Output the [X, Y] coordinate of the center of the cell containing the given text.  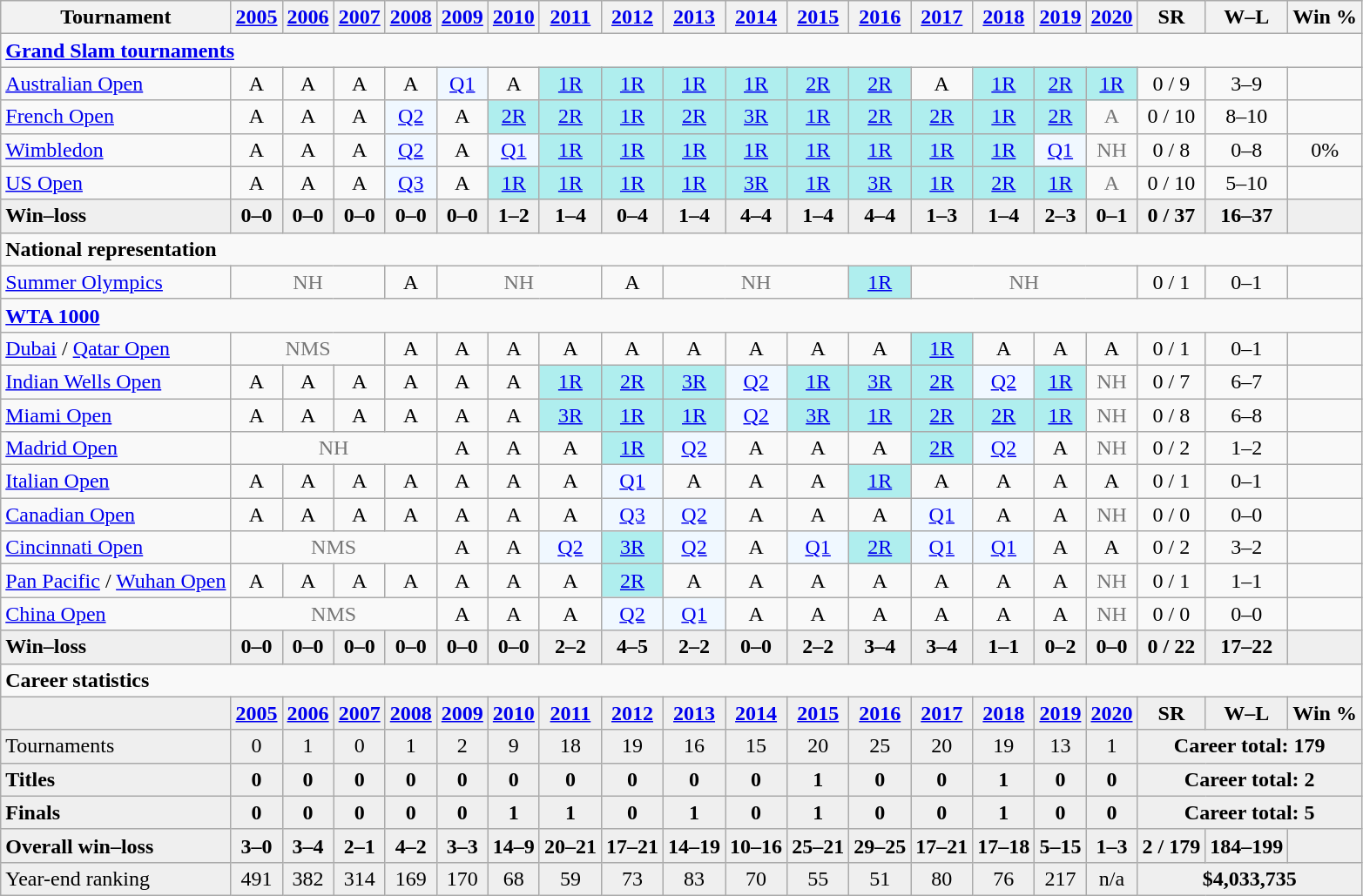
18 [570, 746]
5–10 [1247, 183]
6–8 [1247, 415]
2–1 [359, 845]
10–16 [756, 845]
14–19 [695, 845]
n/a [1111, 879]
3–0 [256, 845]
Career total: 2 [1249, 779]
0 / 9 [1171, 84]
76 [1003, 879]
169 [411, 879]
73 [632, 879]
314 [359, 879]
15 [756, 746]
0 / 7 [1171, 381]
29–25 [880, 845]
170 [462, 879]
French Open [116, 117]
Grand Slam tournaments [681, 51]
Finals [116, 812]
0–2 [1061, 647]
382 [308, 879]
2 / 179 [1171, 845]
3–2 [1247, 548]
0% [1326, 150]
Indian Wells Open [116, 381]
17–22 [1247, 647]
Miami Open [116, 415]
13 [1061, 746]
Titles [116, 779]
Australian Open [116, 84]
National representation [681, 249]
Career total: 5 [1249, 812]
14–9 [514, 845]
China Open [116, 614]
Summer Olympics [116, 282]
2–3 [1061, 216]
491 [256, 879]
US Open [116, 183]
Cincinnati Open [116, 548]
80 [942, 879]
8–10 [1247, 117]
51 [880, 879]
0–4 [632, 216]
17–18 [1003, 845]
16–37 [1247, 216]
4–2 [411, 845]
Tournaments [116, 746]
83 [695, 879]
0 / 37 [1171, 216]
3–3 [462, 845]
0–8 [1247, 150]
0 / 22 [1171, 647]
16 [695, 746]
Madrid Open [116, 448]
Italian Open [116, 482]
25 [880, 746]
9 [514, 746]
68 [514, 879]
Overall win–loss [116, 845]
184–199 [1247, 845]
59 [570, 879]
Year-end ranking [116, 879]
4–5 [632, 647]
2 [462, 746]
$4,033,735 [1249, 879]
3–9 [1247, 84]
Wimbledon [116, 150]
Pan Pacific / Wuhan Open [116, 581]
217 [1061, 879]
Career statistics [681, 680]
Tournament [116, 17]
20–21 [570, 845]
Dubai / Qatar Open [116, 348]
25–21 [819, 845]
Canadian Open [116, 515]
WTA 1000 [681, 315]
6–7 [1247, 381]
5–15 [1061, 845]
70 [756, 879]
Career total: 179 [1249, 746]
55 [819, 879]
